Return the (X, Y) coordinate for the center point of the cell that contains the specified text.  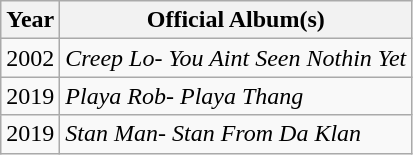
Year (30, 20)
Official Album(s) (236, 20)
Playa Rob- Playa Thang (236, 96)
Creep Lo- You Aint Seen Nothin Yet (236, 58)
2002 (30, 58)
Stan Man- Stan From Da Klan (236, 134)
